Provide the (X, Y) coordinate of the cell's center where the given text is located.  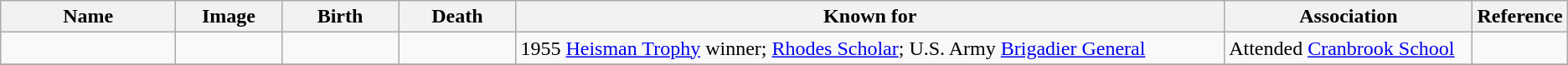
Name (89, 17)
Attended Cranbrook School (1349, 48)
Reference (1519, 17)
Known for (870, 17)
Death (457, 17)
1955 Heisman Trophy winner; Rhodes Scholar; U.S. Army Brigadier General (870, 48)
Image (230, 17)
Association (1349, 17)
Birth (340, 17)
